Return the (X, Y) coordinate for the center point of the cell that contains the specified text.  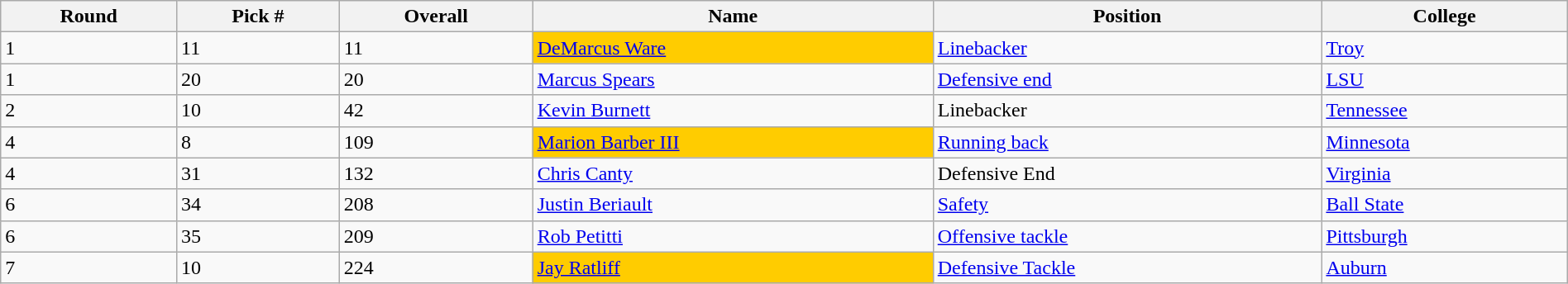
Pick # (258, 17)
224 (436, 267)
DeMarcus Ware (733, 48)
Virginia (1444, 173)
Pittsburgh (1444, 236)
Jay Ratliff (733, 267)
Round (89, 17)
Marion Barber III (733, 142)
Troy (1444, 48)
208 (436, 205)
College (1444, 17)
35 (258, 236)
Overall (436, 17)
2 (89, 111)
Chris Canty (733, 173)
Kevin Burnett (733, 111)
Ball State (1444, 205)
31 (258, 173)
Offensive tackle (1127, 236)
Running back (1127, 142)
Position (1127, 17)
Defensive Tackle (1127, 267)
Tennessee (1444, 111)
7 (89, 267)
Defensive End (1127, 173)
Safety (1127, 205)
34 (258, 205)
Defensive end (1127, 79)
Rob Petitti (733, 236)
Justin Beriault (733, 205)
Auburn (1444, 267)
LSU (1444, 79)
8 (258, 142)
209 (436, 236)
42 (436, 111)
132 (436, 173)
109 (436, 142)
Marcus Spears (733, 79)
Name (733, 17)
Minnesota (1444, 142)
